From the cell containing the given text, extract its center point as [X, Y] coordinate. 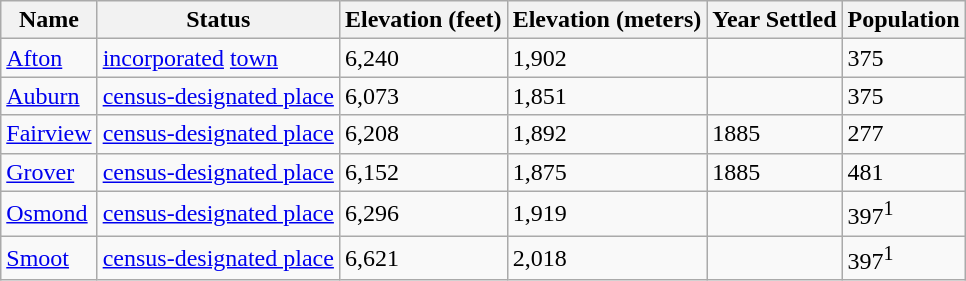
Grover [49, 172]
Status [218, 20]
Afton [49, 58]
Elevation (feet) [423, 20]
1,892 [607, 134]
1,851 [607, 96]
Smoot [49, 258]
Population [904, 20]
1,875 [607, 172]
Fairview [49, 134]
Auburn [49, 96]
Year Settled [774, 20]
Name [49, 20]
1,919 [607, 214]
6,152 [423, 172]
Elevation (meters) [607, 20]
6,240 [423, 58]
6,621 [423, 258]
6,208 [423, 134]
481 [904, 172]
6,073 [423, 96]
Osmond [49, 214]
1,902 [607, 58]
incorporated town [218, 58]
2,018 [607, 258]
277 [904, 134]
6,296 [423, 214]
